Search for the cell housing the specified text and yield its [X, Y] center coordinate. 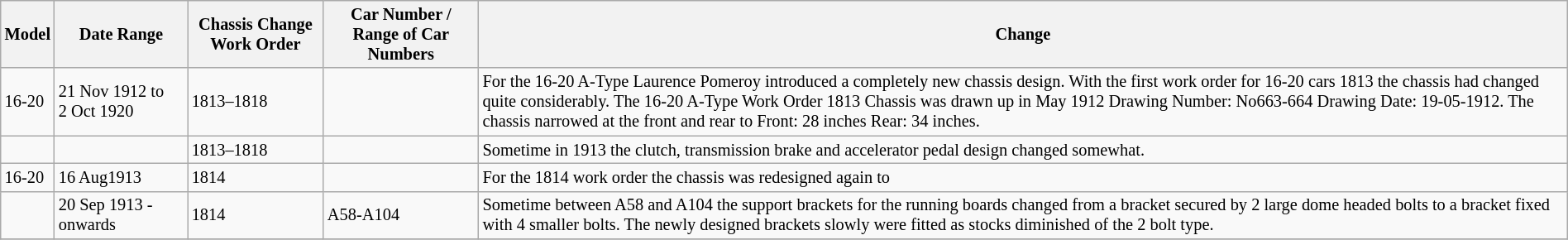
Chassis Change Work Order [256, 34]
16 Aug1913 [121, 177]
For the 1814 work order the chassis was redesigned again to [1024, 177]
A58-A104 [401, 215]
Model [28, 34]
Sometime in 1913 the clutch, transmission brake and accelerator pedal design changed somewhat. [1024, 150]
21 Nov 1912 to2 Oct 1920 [121, 102]
20 Sep 1913 - onwards [121, 215]
Date Range [121, 34]
Car Number / Range of Car Numbers [401, 34]
Change [1024, 34]
